Locate the cell with the specified text and output its [x, y] center coordinate. 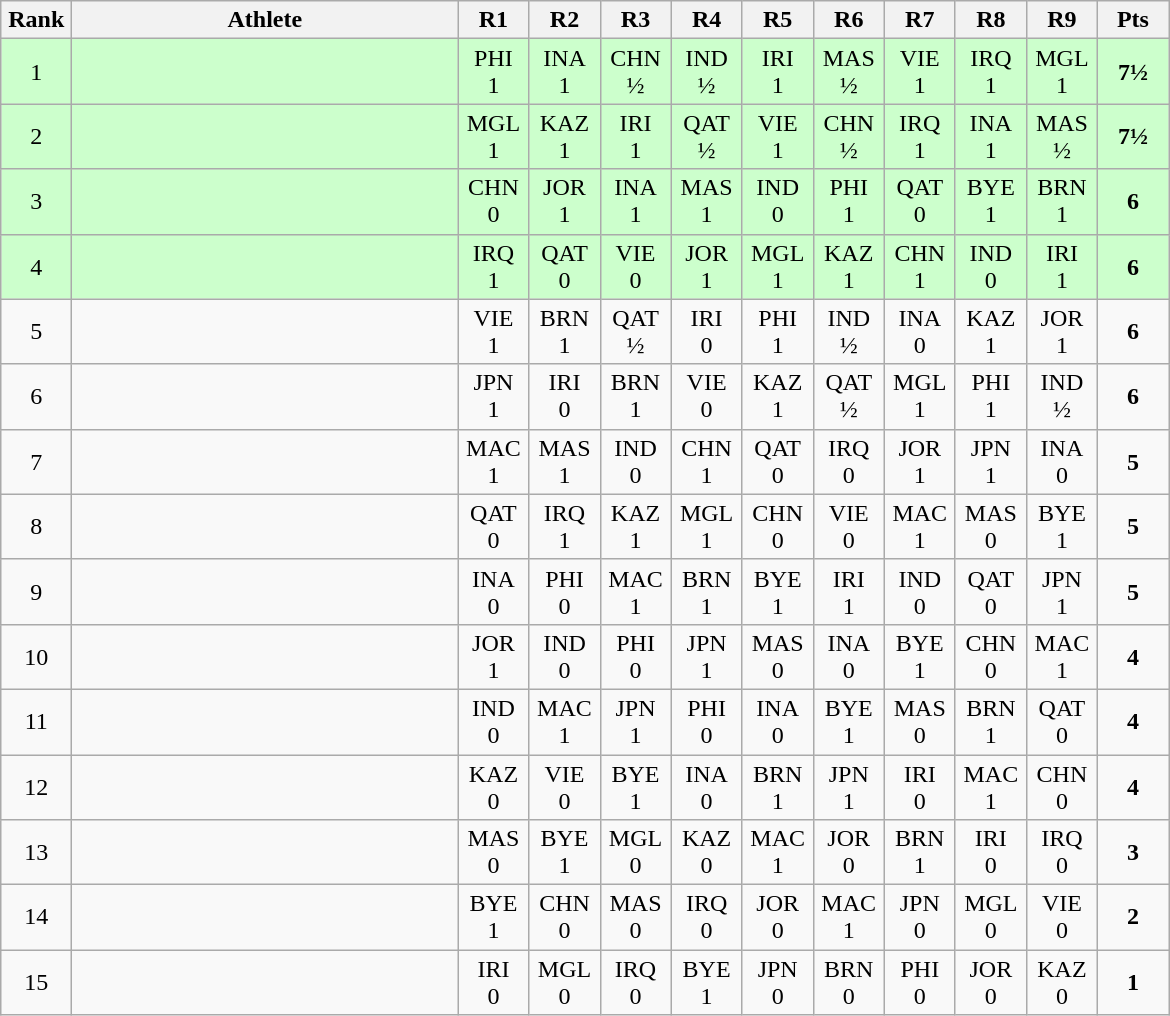
Athlete [265, 20]
14 [36, 918]
15 [36, 982]
7 [36, 462]
Pts [1132, 20]
Rank [36, 20]
8 [36, 526]
R8 [990, 20]
R9 [1062, 20]
R1 [494, 20]
10 [36, 656]
R6 [848, 20]
R3 [636, 20]
BRN0 [848, 982]
13 [36, 852]
R7 [920, 20]
9 [36, 592]
R4 [706, 20]
11 [36, 722]
R2 [564, 20]
12 [36, 786]
R5 [778, 20]
